Search for the cell housing the specified text and yield its [X, Y] center coordinate. 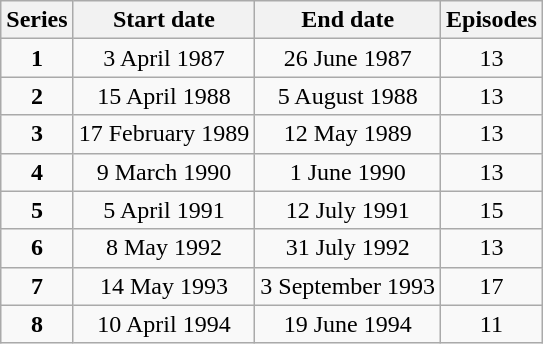
17 February 1989 [164, 134]
9 March 1990 [164, 172]
15 April 1988 [164, 96]
3 September 1993 [348, 286]
Episodes [492, 20]
12 July 1991 [348, 210]
5 [37, 210]
26 June 1987 [348, 58]
31 July 1992 [348, 248]
15 [492, 210]
Series [37, 20]
5 August 1988 [348, 96]
17 [492, 286]
14 May 1993 [164, 286]
10 April 1994 [164, 324]
2 [37, 96]
19 June 1994 [348, 324]
1 June 1990 [348, 172]
Start date [164, 20]
12 May 1989 [348, 134]
4 [37, 172]
3 April 1987 [164, 58]
End date [348, 20]
3 [37, 134]
7 [37, 286]
6 [37, 248]
1 [37, 58]
11 [492, 324]
5 April 1991 [164, 210]
8 May 1992 [164, 248]
8 [37, 324]
